Return the (x, y) coordinate for the center point of the cell that contains the specified text.  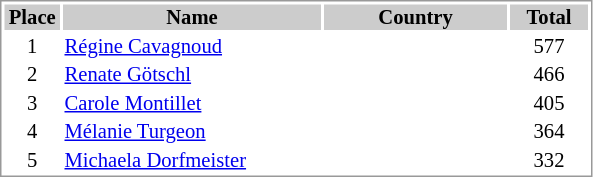
1 (32, 46)
466 (549, 75)
2 (32, 75)
4 (32, 131)
332 (549, 160)
5 (32, 160)
Name (192, 17)
Place (32, 17)
Mélanie Turgeon (192, 131)
Carole Montillet (192, 103)
3 (32, 103)
577 (549, 46)
Country (416, 17)
Michaela Dorfmeister (192, 160)
405 (549, 103)
Régine Cavagnoud (192, 46)
364 (549, 131)
Renate Götschl (192, 75)
Total (549, 17)
